Pinpoint the cell where the given text exists, returning its [x, y] midpoint coordinate. 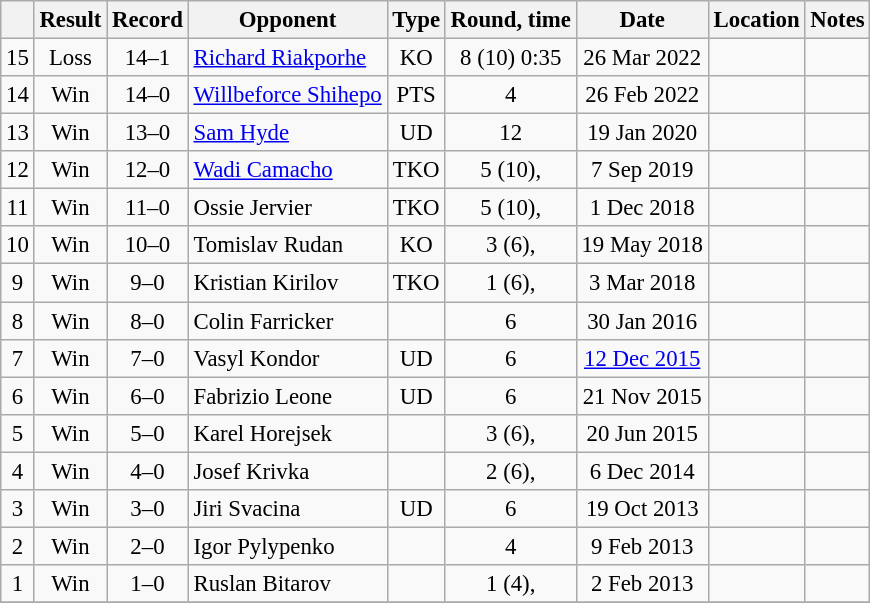
7 Sep 2019 [642, 170]
12 Dec 2015 [642, 358]
Wadi Camacho [288, 170]
19 May 2018 [642, 245]
Kristian Kirilov [288, 283]
2 Feb 2013 [642, 584]
Tomislav Rudan [288, 245]
1 Dec 2018 [642, 208]
2 (6), [510, 471]
6 Dec 2014 [642, 471]
Josef Krivka [288, 471]
Fabrizio Leone [288, 396]
6–0 [148, 396]
Result [70, 20]
5 [18, 433]
13–0 [148, 133]
19 Oct 2013 [642, 509]
11–0 [148, 208]
12–0 [148, 170]
Jiri Svacina [288, 509]
Opponent [288, 20]
11 [18, 208]
9 Feb 2013 [642, 546]
Vasyl Kondor [288, 358]
1 (6), [510, 283]
14–1 [148, 58]
26 Mar 2022 [642, 58]
Date [642, 20]
2–0 [148, 546]
26 Feb 2022 [642, 95]
Round, time [510, 20]
7 [18, 358]
15 [18, 58]
Type [416, 20]
Record [148, 20]
3–0 [148, 509]
10–0 [148, 245]
Loss [70, 58]
Ruslan Bitarov [288, 584]
Notes [838, 20]
9–0 [148, 283]
Location [756, 20]
13 [18, 133]
8–0 [148, 321]
Karel Horejsek [288, 433]
1 [18, 584]
5–0 [148, 433]
7–0 [148, 358]
Willbeforce Shihepo [288, 95]
8 [18, 321]
9 [18, 283]
10 [18, 245]
20 Jun 2015 [642, 433]
1 (4), [510, 584]
8 (10) 0:35 [510, 58]
4–0 [148, 471]
21 Nov 2015 [642, 396]
19 Jan 2020 [642, 133]
3 Mar 2018 [642, 283]
Sam Hyde [288, 133]
Ossie Jervier [288, 208]
Colin Farricker [288, 321]
14–0 [148, 95]
3 [18, 509]
Igor Pylypenko [288, 546]
PTS [416, 95]
1–0 [148, 584]
Richard Riakporhe [288, 58]
14 [18, 95]
30 Jan 2016 [642, 321]
2 [18, 546]
